Return the (x, y) coordinate for the center point of the cell that contains the specified text.  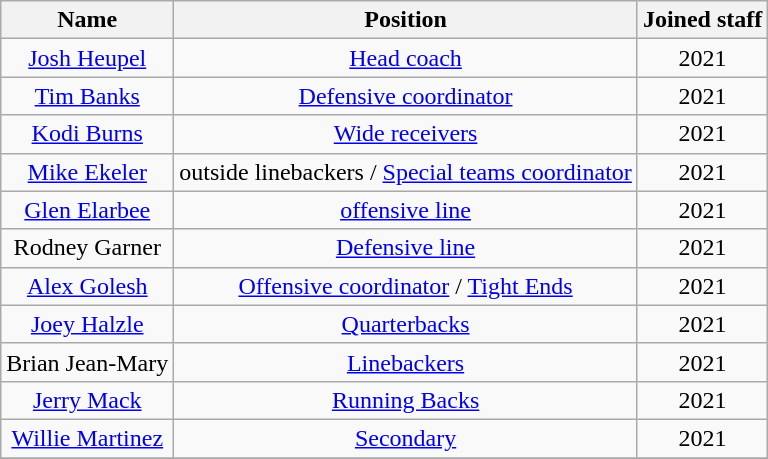
Running Backs (406, 400)
Wide receivers (406, 134)
Name (88, 20)
Quarterbacks (406, 324)
Offensive coordinator / Tight Ends (406, 286)
Josh Heupel (88, 58)
Joined staff (702, 20)
Tim Banks (88, 96)
Position (406, 20)
Joey Halzle (88, 324)
Defensive coordinator (406, 96)
Jerry Mack (88, 400)
Glen Elarbee (88, 210)
Defensive line (406, 248)
Kodi Burns (88, 134)
Alex Golesh (88, 286)
Rodney Garner (88, 248)
outside linebackers / Special teams coordinator (406, 172)
Head coach (406, 58)
Mike Ekeler (88, 172)
Brian Jean-Mary (88, 362)
Secondary (406, 438)
Willie Martinez (88, 438)
Linebackers (406, 362)
offensive line (406, 210)
